For the text-containing cell, return its midpoint in (x, y) coordinate format. 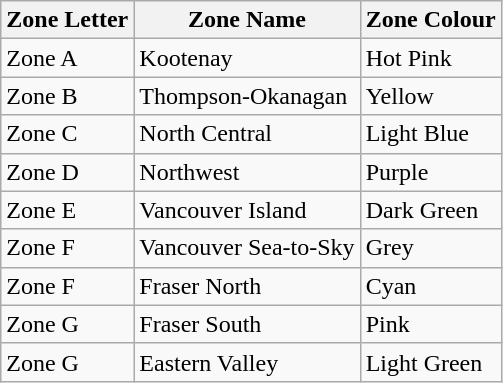
Thompson-Okanagan (247, 96)
North Central (247, 134)
Fraser North (247, 286)
Vancouver Island (247, 210)
Dark Green (430, 210)
Light Green (430, 362)
Eastern Valley (247, 362)
Cyan (430, 286)
Purple (430, 172)
Yellow (430, 96)
Northwest (247, 172)
Zone Letter (68, 20)
Zone B (68, 96)
Kootenay (247, 58)
Zone Colour (430, 20)
Zone A (68, 58)
Light Blue (430, 134)
Zone C (68, 134)
Grey (430, 248)
Zone Name (247, 20)
Vancouver Sea-to-Sky (247, 248)
Fraser South (247, 324)
Zone E (68, 210)
Zone D (68, 172)
Hot Pink (430, 58)
Pink (430, 324)
